Determine the [X, Y] coordinate at the center of the cell enclosing the given text.  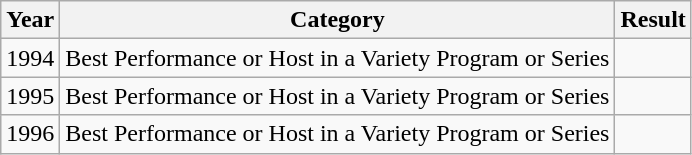
1994 [30, 58]
1996 [30, 134]
Result [653, 20]
1995 [30, 96]
Year [30, 20]
Category [338, 20]
